Return (X, Y) of the center of cell containing provided text 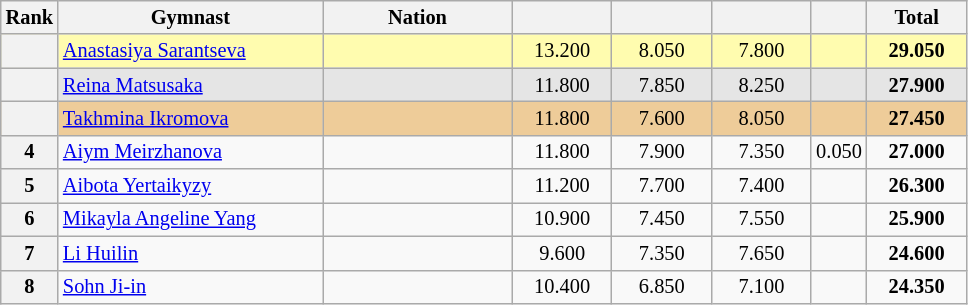
7.550 (762, 219)
Aiym Meirzhanova (190, 152)
Nation (418, 17)
5 (30, 186)
Li Huilin (190, 253)
Rank (30, 17)
Gymnast (190, 17)
7 (30, 253)
7.800 (762, 51)
Takhmina Ikromova (190, 118)
7.450 (662, 219)
Sohn Ji-in (190, 287)
27.000 (917, 152)
8.250 (762, 85)
Aibota Yertaikyzy (190, 186)
13.200 (562, 51)
7.850 (662, 85)
27.450 (917, 118)
29.050 (917, 51)
Mikayla Angeline Yang (190, 219)
11.200 (562, 186)
7.650 (762, 253)
10.900 (562, 219)
0.050 (839, 152)
Reina Matsusaka (190, 85)
24.350 (917, 287)
27.900 (917, 85)
6.850 (662, 287)
25.900 (917, 219)
26.300 (917, 186)
6 (30, 219)
4 (30, 152)
24.600 (917, 253)
7.100 (762, 287)
Total (917, 17)
9.600 (562, 253)
Anastasiya Sarantseva (190, 51)
7.900 (662, 152)
7.700 (662, 186)
7.600 (662, 118)
8 (30, 287)
10.400 (562, 287)
7.400 (762, 186)
